Determine the [x, y] coordinate at the center of the cell enclosing the given text.  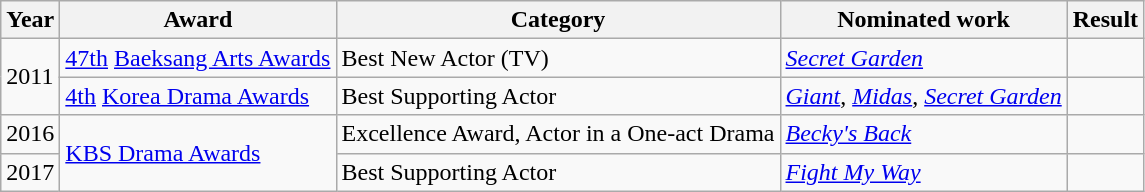
Secret Garden [924, 58]
2016 [30, 134]
Best New Actor (TV) [558, 58]
KBS Drama Awards [198, 153]
Fight My Way [924, 172]
Becky's Back [924, 134]
Award [198, 20]
4th Korea Drama Awards [198, 96]
Result [1105, 20]
Category [558, 20]
Giant, Midas, Secret Garden [924, 96]
47th Baeksang Arts Awards [198, 58]
2017 [30, 172]
2011 [30, 77]
Year [30, 20]
Excellence Award, Actor in a One-act Drama [558, 134]
Nominated work [924, 20]
